Locate the cell with the specified text and output its [x, y] center coordinate. 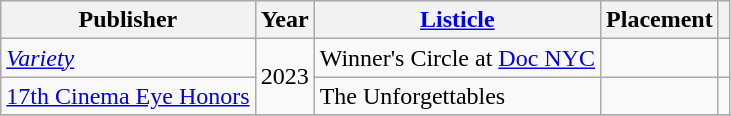
17th Cinema Eye Honors [128, 96]
The Unforgettables [457, 96]
Year [284, 20]
Winner's Circle at Doc NYC [457, 58]
Placement [660, 20]
Variety [128, 58]
Listicle [457, 20]
2023 [284, 77]
Publisher [128, 20]
